Extract the [X, Y] coordinate from the center of the cell holding the provided text.  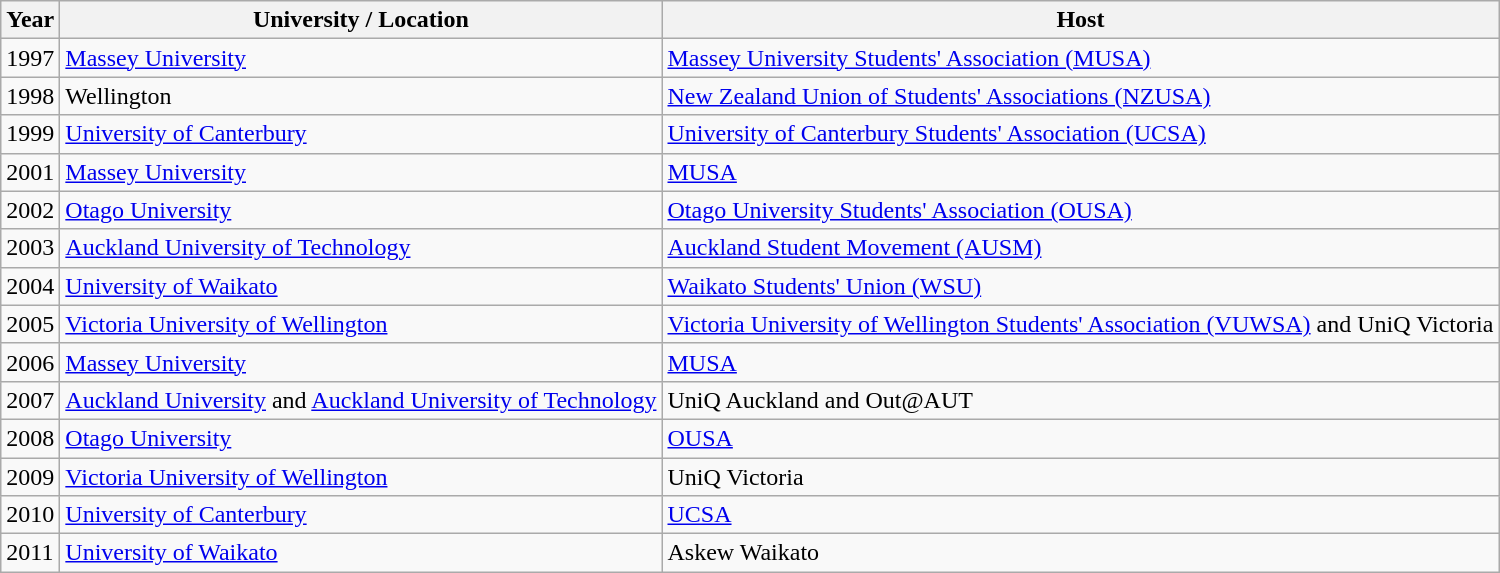
UniQ Victoria [1080, 477]
2003 [30, 248]
Year [30, 20]
University of Canterbury Students' Association (UCSA) [1080, 134]
1997 [30, 58]
2005 [30, 324]
Auckland University and Auckland University of Technology [361, 400]
Auckland University of Technology [361, 248]
New Zealand Union of Students' Associations (NZUSA) [1080, 96]
2011 [30, 553]
Otago University Students' Association (OUSA) [1080, 210]
OUSA [1080, 438]
UCSA [1080, 515]
Massey University Students' Association (MUSA) [1080, 58]
2009 [30, 477]
Askew Waikato [1080, 553]
Waikato Students' Union (WSU) [1080, 286]
2010 [30, 515]
2004 [30, 286]
Auckland Student Movement (AUSM) [1080, 248]
Wellington [361, 96]
University / Location [361, 20]
1999 [30, 134]
2006 [30, 362]
Victoria University of Wellington Students' Association (VUWSA) and UniQ Victoria [1080, 324]
Host [1080, 20]
2002 [30, 210]
2008 [30, 438]
2001 [30, 172]
2007 [30, 400]
UniQ Auckland and Out@AUT [1080, 400]
1998 [30, 96]
